Determine the (x, y) coordinate at the center of the cell enclosing the given text.  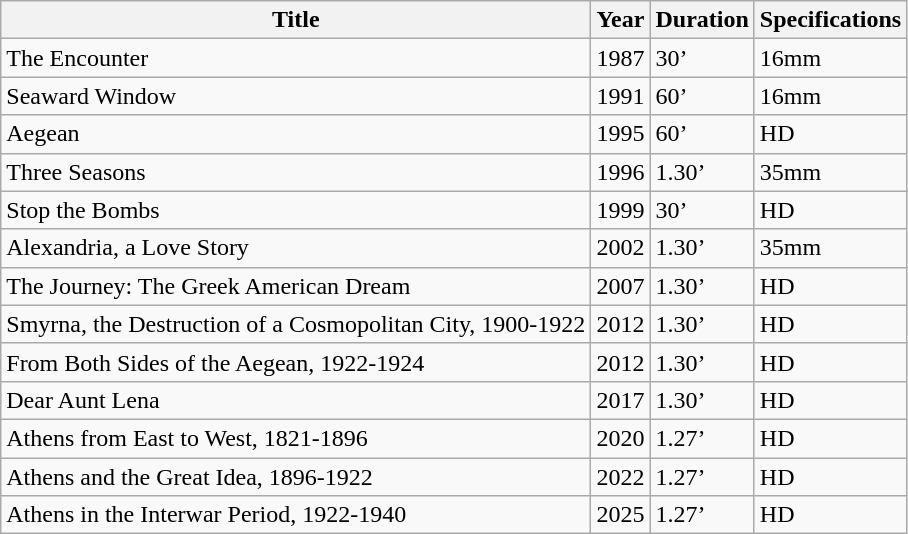
Athens from East to West, 1821-1896 (296, 438)
Smyrna, the Destruction of a Cosmopolitan City, 1900-1922 (296, 324)
1987 (620, 58)
Stop the Bombs (296, 210)
Alexandria, a Love Story (296, 248)
Seaward Window (296, 96)
2007 (620, 286)
1996 (620, 172)
2022 (620, 477)
Athens and the Great Idea, 1896-1922 (296, 477)
2025 (620, 515)
Duration (702, 20)
1995 (620, 134)
The Journey: The Greek American Dream (296, 286)
Title (296, 20)
1991 (620, 96)
Dear Aunt Lena (296, 400)
Specifications (830, 20)
2017 (620, 400)
Three Seasons (296, 172)
Aegean (296, 134)
1999 (620, 210)
Year (620, 20)
From Both Sides of the Aegean, 1922-1924 (296, 362)
2020 (620, 438)
The Encounter (296, 58)
2002 (620, 248)
Athens in the Interwar Period, 1922-1940 (296, 515)
